Pinpoint the cell where the given text exists, returning its (x, y) midpoint coordinate. 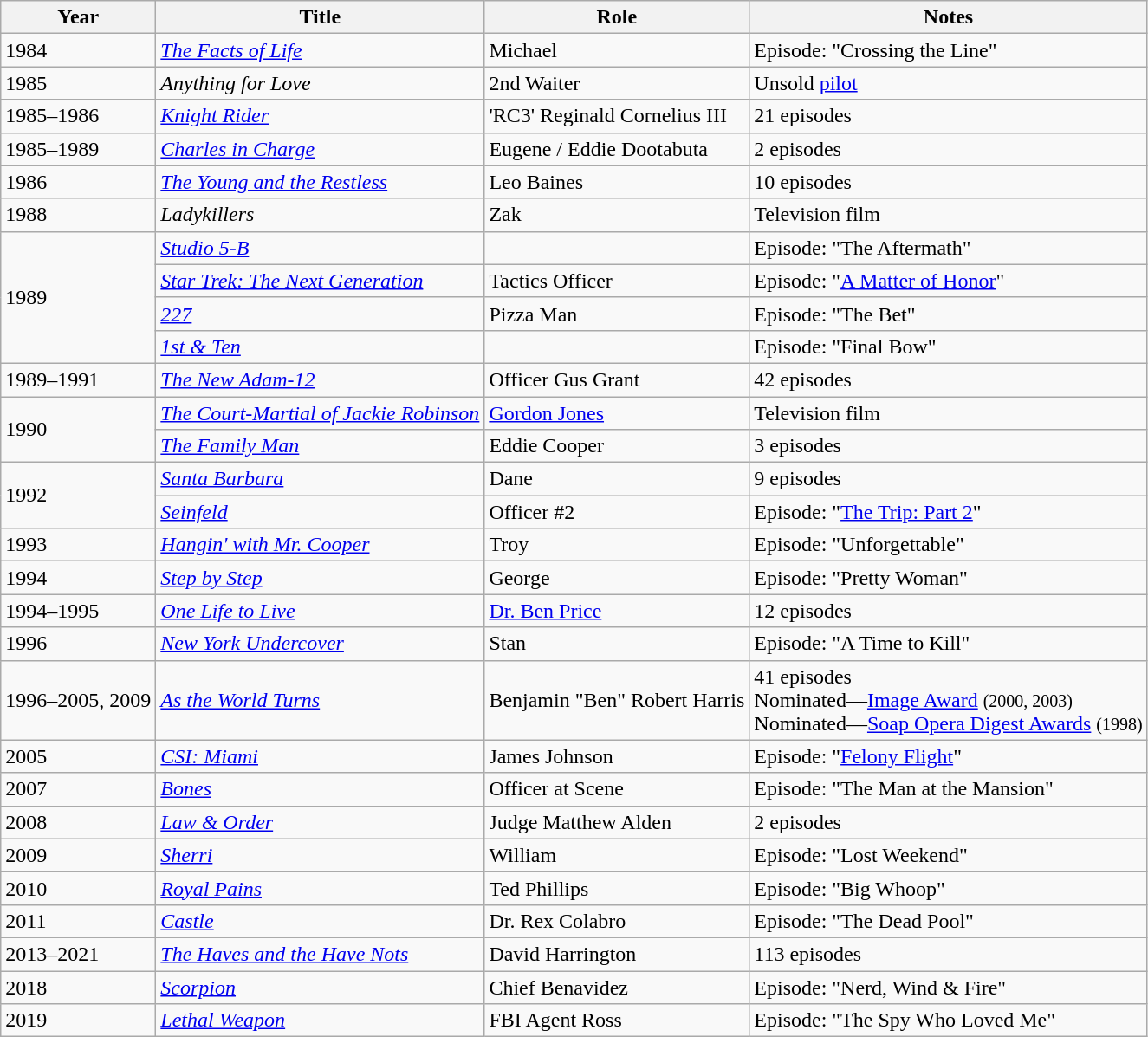
12 episodes (948, 611)
Episode: "Final Bow" (948, 347)
2009 (78, 855)
1985 (78, 83)
Episode: "The Bet" (948, 314)
42 episodes (948, 379)
41 episodesNominated—Image Award (2000, 2003)Nominated—Soap Opera Digest Awards (1998) (948, 700)
1992 (78, 496)
The Haves and the Have Nots (321, 954)
Episode: "Nerd, Wind & Fire" (948, 987)
Studio 5-B (321, 248)
Zak (617, 215)
Episode: "The Trip: Part 2" (948, 512)
2013–2021 (78, 954)
Gordon Jones (617, 413)
Benjamin "Ben" Robert Harris (617, 700)
FBI Agent Ross (617, 1021)
The Facts of Life (321, 50)
Episode: "Lost Weekend" (948, 855)
1985–1989 (78, 149)
Leo Baines (617, 182)
Step by Step (321, 578)
Anything for Love (321, 83)
9 episodes (948, 479)
Santa Barbara (321, 479)
1988 (78, 215)
As the World Turns (321, 700)
Stan (617, 644)
1989 (78, 297)
113 episodes (948, 954)
Episode: "Big Whoop" (948, 888)
The Young and the Restless (321, 182)
The New Adam-12 (321, 379)
1993 (78, 545)
1996 (78, 644)
Lethal Weapon (321, 1021)
Star Trek: The Next Generation (321, 281)
1994 (78, 578)
2007 (78, 789)
'RC3' Reginald Cornelius III (617, 116)
Tactics Officer (617, 281)
Chief Benavidez (617, 987)
1996–2005, 2009 (78, 700)
One Life to Live (321, 611)
1985–1986 (78, 116)
Episode: "A Matter of Honor" (948, 281)
Episode: "Crossing the Line" (948, 50)
Unsold pilot (948, 83)
21 episodes (948, 116)
Episode: "The Dead Pool" (948, 921)
Episode: "A Time to Kill" (948, 644)
3 episodes (948, 446)
Knight Rider (321, 116)
10 episodes (948, 182)
Scorpion (321, 987)
Ladykillers (321, 215)
Episode: "Unforgettable" (948, 545)
James Johnson (617, 756)
2018 (78, 987)
Dane (617, 479)
William (617, 855)
2008 (78, 822)
1986 (78, 182)
Castle (321, 921)
Notes (948, 17)
227 (321, 314)
2011 (78, 921)
George (617, 578)
Eugene / Eddie Dootabuta (617, 149)
Eddie Cooper (617, 446)
Troy (617, 545)
Pizza Man (617, 314)
2019 (78, 1021)
Episode: "Pretty Woman" (948, 578)
Episode: "The Man at the Mansion" (948, 789)
Officer Gus Grant (617, 379)
David Harrington (617, 954)
Law & Order (321, 822)
Bones (321, 789)
Title (321, 17)
2nd Waiter (617, 83)
Officer #2 (617, 512)
Role (617, 17)
Michael (617, 50)
Dr. Ben Price (617, 611)
Charles in Charge (321, 149)
Ted Phillips (617, 888)
CSI: Miami (321, 756)
1994–1995 (78, 611)
1984 (78, 50)
Episode: "The Spy Who Loved Me" (948, 1021)
Judge Matthew Alden (617, 822)
1990 (78, 430)
Episode: "The Aftermath" (948, 248)
Royal Pains (321, 888)
Episode: "Felony Flight" (948, 756)
Year (78, 17)
New York Undercover (321, 644)
2010 (78, 888)
Dr. Rex Colabro (617, 921)
Seinfeld (321, 512)
1st & Ten (321, 347)
2005 (78, 756)
Hangin' with Mr. Cooper (321, 545)
Sherri (321, 855)
The Family Man (321, 446)
Officer at Scene (617, 789)
The Court-Martial of Jackie Robinson (321, 413)
1989–1991 (78, 379)
